Determine the [X, Y] coordinate at the center of the cell enclosing the given text.  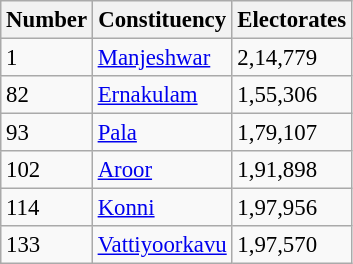
1,91,898 [292, 170]
Aroor [162, 170]
2,14,779 [292, 58]
102 [47, 170]
Konni [162, 208]
Vattiyoorkavu [162, 245]
114 [47, 208]
1,97,956 [292, 208]
93 [47, 133]
Number [47, 20]
133 [47, 245]
Manjeshwar [162, 58]
Electorates [292, 20]
1,55,306 [292, 95]
Ernakulam [162, 95]
1,97,570 [292, 245]
Pala [162, 133]
1,79,107 [292, 133]
Constituency [162, 20]
1 [47, 58]
82 [47, 95]
